Pinpoint the cell where the given text exists, returning its (x, y) midpoint coordinate. 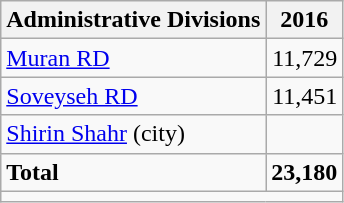
Total (134, 172)
11,729 (304, 58)
Soveyseh RD (134, 96)
2016 (304, 20)
Shirin Shahr (city) (134, 134)
Muran RD (134, 58)
Administrative Divisions (134, 20)
23,180 (304, 172)
11,451 (304, 96)
